Capture the cell that displays the provided text and extract its (X, Y) central coordinate. 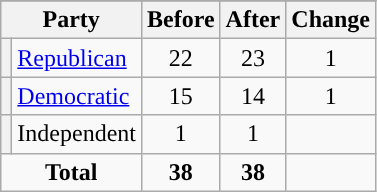
Total (72, 172)
Before (180, 20)
Independent (77, 134)
15 (180, 96)
23 (253, 58)
22 (180, 58)
After (253, 20)
Republican (77, 58)
14 (253, 96)
Democratic (77, 96)
Party (72, 20)
Change (331, 20)
